Detect which cell encompasses the target text, then output its (X, Y) center coordinate. 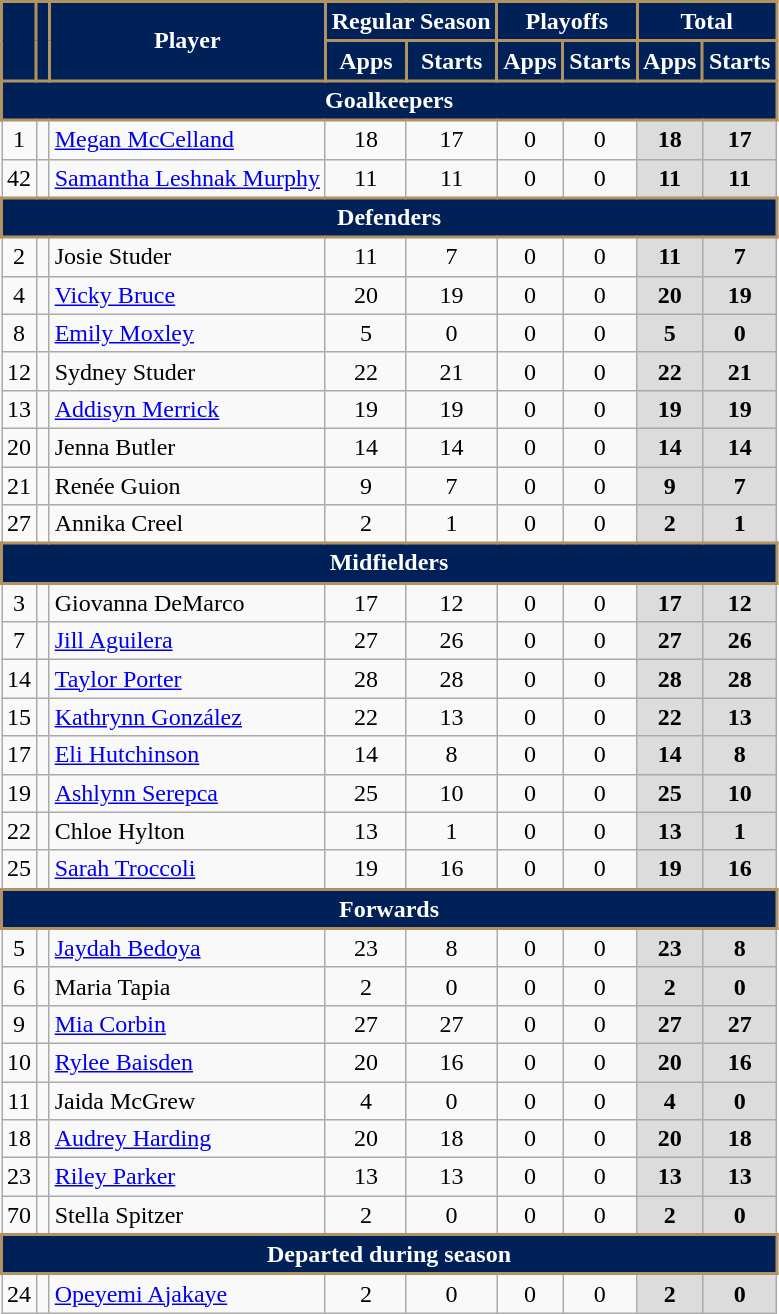
24 (20, 1294)
Opeyemi Ajakaye (187, 1294)
Addisyn Merrick (187, 409)
Taylor Porter (187, 679)
6 (20, 986)
Regular Season (410, 22)
Eli Hutchinson (187, 755)
Sydney Studer (187, 371)
Vicky Bruce (187, 295)
Jaida McGrew (187, 1101)
70 (20, 1216)
Ashlynn Serepca (187, 793)
Jaydah Bedoya (187, 948)
Riley Parker (187, 1177)
Defenders (390, 218)
Playoffs (567, 22)
Kathrynn González (187, 717)
Forwards (390, 909)
42 (20, 178)
Audrey Harding (187, 1139)
Samantha Leshnak Murphy (187, 178)
Rylee Baisden (187, 1062)
Player (187, 42)
Sarah Troccoli (187, 870)
Josie Studer (187, 256)
Jill Aguilera (187, 641)
Stella Spitzer (187, 1216)
Megan McCelland (187, 140)
15 (20, 717)
3 (20, 602)
Giovanna DeMarco (187, 602)
Mia Corbin (187, 1024)
Total (707, 22)
Midfielders (390, 563)
Emily Moxley (187, 333)
Chloe Hylton (187, 831)
Goalkeepers (390, 101)
Maria Tapia (187, 986)
Jenna Butler (187, 447)
Departed during season (390, 1254)
Renée Guion (187, 485)
Annika Creel (187, 524)
